Provide the [x, y] coordinate of the cell's center where the given text is located.  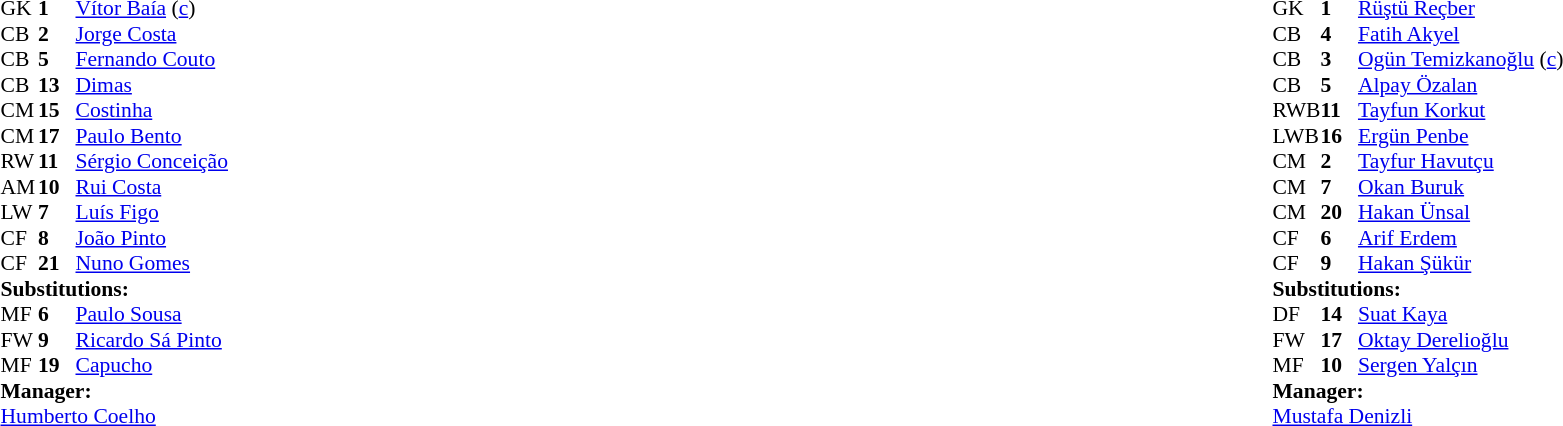
4 [1339, 34]
Capucho [152, 365]
13 [57, 85]
LWB [1296, 136]
15 [57, 111]
19 [57, 365]
20 [1339, 213]
Sérgio Conceição [152, 161]
3 [1339, 59]
21 [57, 263]
Costinha [152, 111]
RW [19, 161]
Dimas [152, 85]
DF [1296, 315]
Ricardo Sá Pinto [152, 340]
8 [57, 238]
Fernando Couto [152, 59]
Paulo Bento [152, 136]
Jorge Costa [152, 34]
Rui Costa [152, 187]
RWB [1296, 111]
Paulo Sousa [152, 315]
João Pinto [152, 238]
Luís Figo [152, 213]
16 [1339, 136]
LW [19, 213]
14 [1339, 315]
Nuno Gomes [152, 263]
AM [19, 187]
